Extract the (x, y) coordinate from the center of the cell holding the provided text.  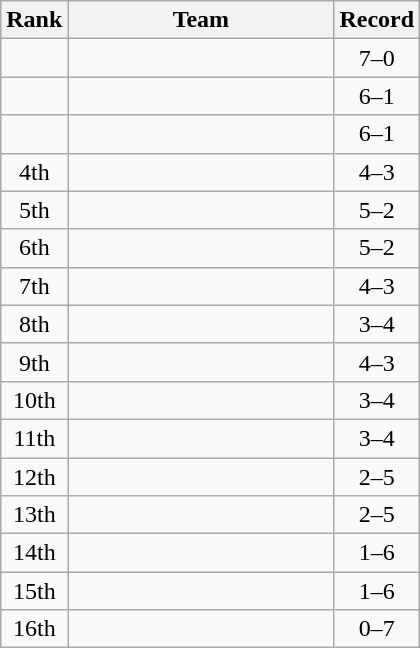
10th (34, 400)
6th (34, 248)
Team (201, 20)
7–0 (377, 58)
4th (34, 172)
0–7 (377, 629)
16th (34, 629)
11th (34, 438)
15th (34, 591)
9th (34, 362)
8th (34, 324)
5th (34, 210)
12th (34, 477)
13th (34, 515)
Record (377, 20)
7th (34, 286)
Rank (34, 20)
14th (34, 553)
